Extract the (x, y) coordinate from the center of the cell holding the provided text.  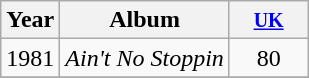
Ain't No Stoppin (145, 58)
UK (268, 20)
80 (268, 58)
1981 (30, 58)
Album (145, 20)
Year (30, 20)
